Search for the cell housing the specified text and yield its [x, y] center coordinate. 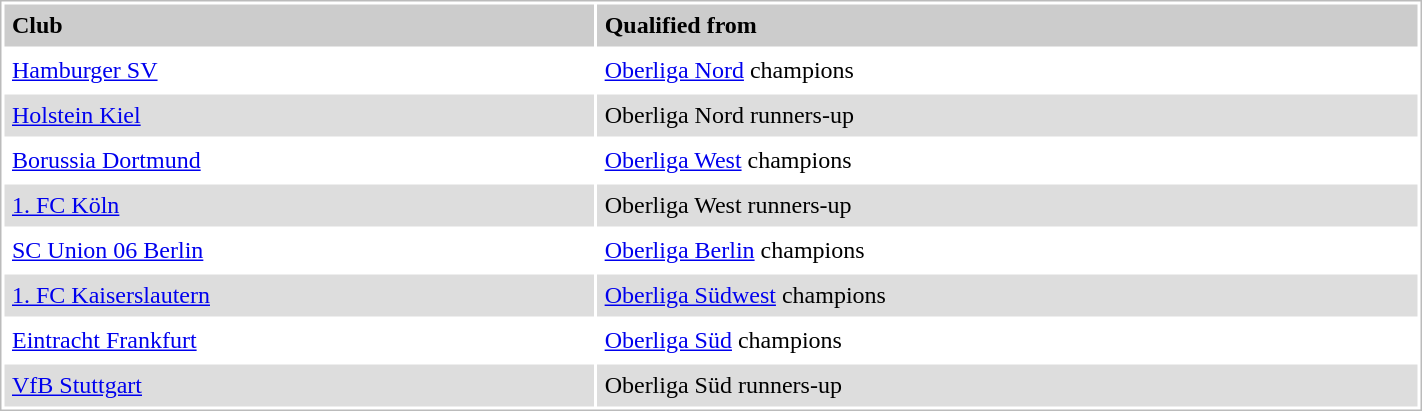
VfB Stuttgart [299, 385]
1. FC Köln [299, 205]
Hamburger SV [299, 71]
Holstein Kiel [299, 115]
Oberliga Südwest champions [1007, 295]
Qualified from [1007, 25]
Borussia Dortmund [299, 161]
Oberliga Nord runners-up [1007, 115]
Oberliga Süd champions [1007, 341]
Oberliga West champions [1007, 161]
Oberliga Süd runners-up [1007, 385]
Oberliga Nord champions [1007, 71]
1. FC Kaiserslautern [299, 295]
Eintracht Frankfurt [299, 341]
Club [299, 25]
SC Union 06 Berlin [299, 251]
Oberliga Berlin champions [1007, 251]
Oberliga West runners-up [1007, 205]
